Detect which cell encompasses the target text, then output its [X, Y] center coordinate. 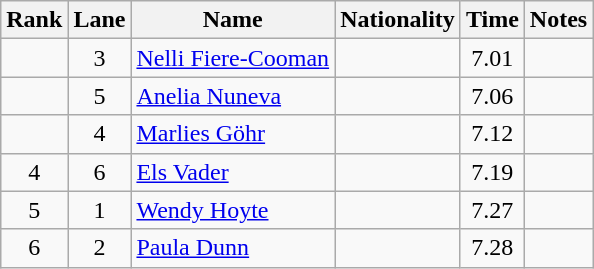
Paula Dunn [233, 248]
Rank [34, 20]
Anelia Nuneva [233, 96]
Name [233, 20]
Nelli Fiere-Cooman [233, 58]
3 [100, 58]
7.01 [492, 58]
7.27 [492, 210]
Nationality [398, 20]
Time [492, 20]
2 [100, 248]
Marlies Göhr [233, 134]
Lane [100, 20]
1 [100, 210]
7.06 [492, 96]
Notes [558, 20]
Els Vader [233, 172]
7.12 [492, 134]
Wendy Hoyte [233, 210]
7.19 [492, 172]
7.28 [492, 248]
